Find where the given text appears and provide that cell's center as [X, Y] coordinate. 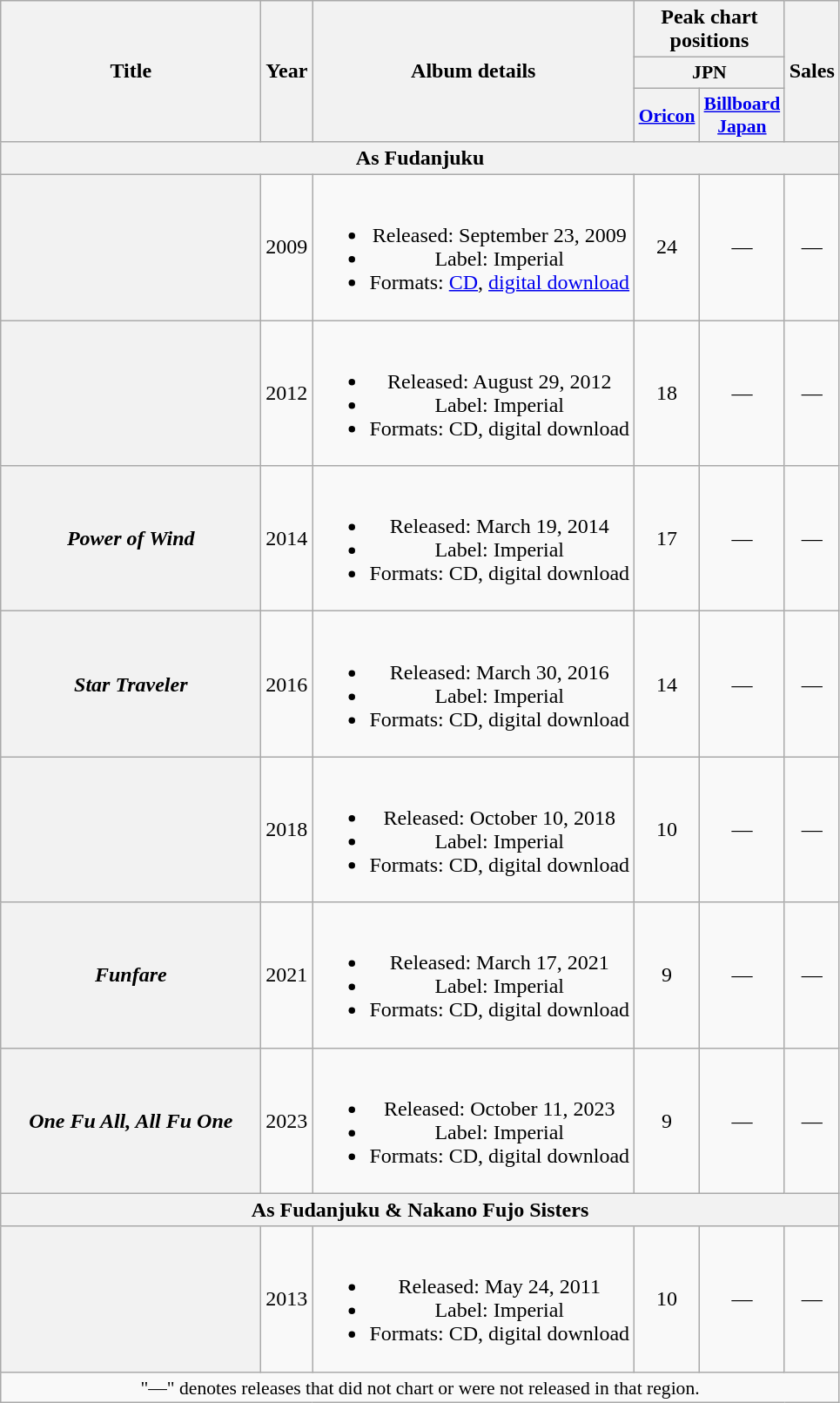
2009 [287, 247]
2016 [287, 685]
24 [667, 247]
Released: September 23, 2009Label: ImperialFormats: CD, digital download [474, 247]
As Fudanjuku [420, 159]
"—" denotes releases that did not chart or were not released in that region. [420, 1387]
Funfare [131, 975]
Year [287, 71]
2021 [287, 975]
2023 [287, 1120]
Released: October 10, 2018Label: ImperialFormats: CD, digital download [474, 829]
2013 [287, 1299]
Released: October 11, 2023Label: ImperialFormats: CD, digital download [474, 1120]
Peak chart positions [710, 30]
17 [667, 538]
2018 [287, 829]
Billboard Japan [743, 115]
Album details [474, 71]
Sales [811, 71]
Oricon [667, 115]
Released: May 24, 2011Label: ImperialFormats: CD, digital download [474, 1299]
2014 [287, 538]
Star Traveler [131, 685]
Power of Wind [131, 538]
One Fu All, All Fu One [131, 1120]
18 [667, 394]
Released: March 19, 2014Label: ImperialFormats: CD, digital download [474, 538]
2012 [287, 394]
Released: March 30, 2016Label: ImperialFormats: CD, digital download [474, 685]
As Fudanjuku & Nakano Fujo Sisters [420, 1210]
Title [131, 71]
Released: March 17, 2021Label: ImperialFormats: CD, digital download [474, 975]
Released: August 29, 2012Label: ImperialFormats: CD, digital download [474, 394]
14 [667, 685]
JPN [710, 73]
